Scan for the cell matching the given text and deliver its [X, Y] coordinate at center. 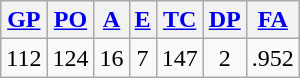
7 [142, 58]
TC [180, 20]
147 [180, 58]
DP [224, 20]
GP [24, 20]
PO [70, 20]
112 [24, 58]
16 [112, 58]
A [112, 20]
E [142, 20]
FA [272, 20]
2 [224, 58]
124 [70, 58]
.952 [272, 58]
